Return [x, y] of the center of cell containing provided text 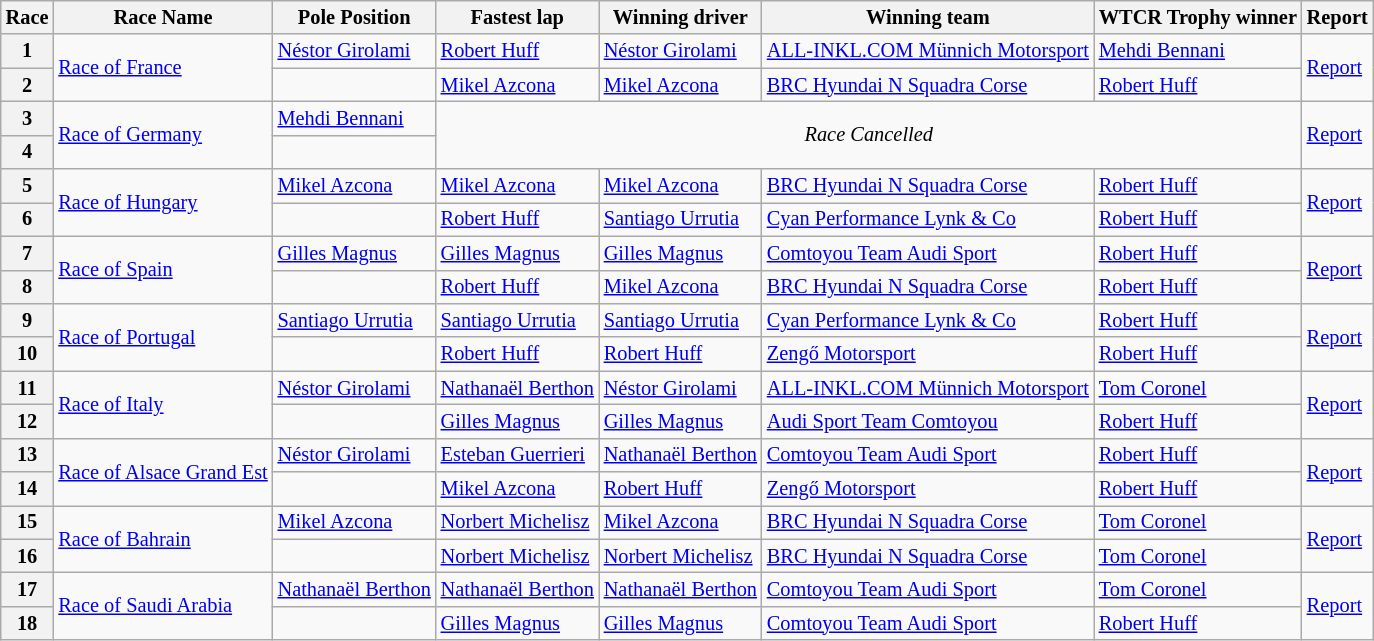
Race of Saudi Arabia [162, 606]
Pole Position [354, 17]
5 [28, 186]
12 [28, 421]
Audi Sport Team Comtoyou [928, 421]
Winning driver [680, 17]
Race of Bahrain [162, 538]
7 [28, 253]
2 [28, 85]
18 [28, 623]
13 [28, 455]
Race Cancelled [869, 134]
Race Name [162, 17]
6 [28, 219]
16 [28, 556]
1 [28, 51]
Race of Alsace Grand Est [162, 472]
4 [28, 152]
Race of Germany [162, 134]
Race of Hungary [162, 202]
Race of Italy [162, 404]
10 [28, 354]
8 [28, 287]
17 [28, 589]
Race [28, 17]
Esteban Guerrieri [518, 455]
3 [28, 118]
WTCR Trophy winner [1198, 17]
Race of Spain [162, 270]
15 [28, 522]
Race of Portugal [162, 336]
Fastest lap [518, 17]
11 [28, 388]
Winning team [928, 17]
Race of France [162, 68]
9 [28, 320]
14 [28, 489]
